Search for the cell housing the specified text and yield its [X, Y] center coordinate. 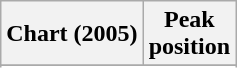
Peakposition [189, 34]
Chart (2005) [72, 34]
